Return (x, y) of the center of cell containing provided text 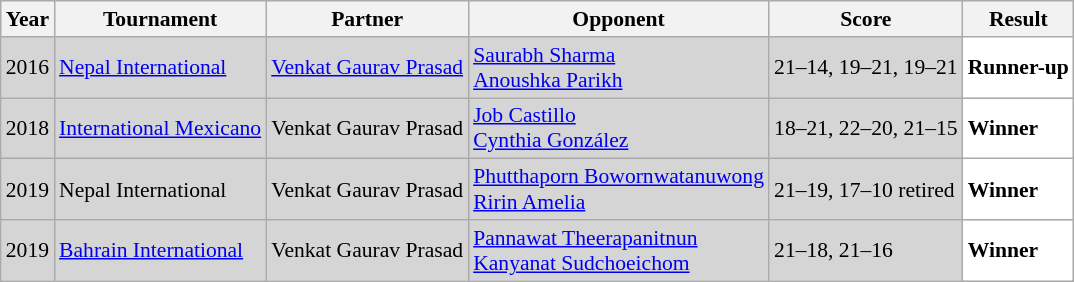
Score (866, 19)
18–21, 22–20, 21–15 (866, 128)
2018 (28, 128)
Phutthaporn Bowornwatanuwong Ririn Amelia (618, 190)
Job Castillo Cynthia González (618, 128)
Result (1018, 19)
21–14, 19–21, 19–21 (866, 68)
Bahrain International (160, 250)
Partner (367, 19)
International Mexicano (160, 128)
2016 (28, 68)
Tournament (160, 19)
Saurabh Sharma Anoushka Parikh (618, 68)
21–19, 17–10 retired (866, 190)
Opponent (618, 19)
21–18, 21–16 (866, 250)
Runner-up (1018, 68)
Year (28, 19)
Pannawat Theerapanitnun Kanyanat Sudchoeichom (618, 250)
